Return the [X, Y] coordinate for the center point of the cell that contains the specified text.  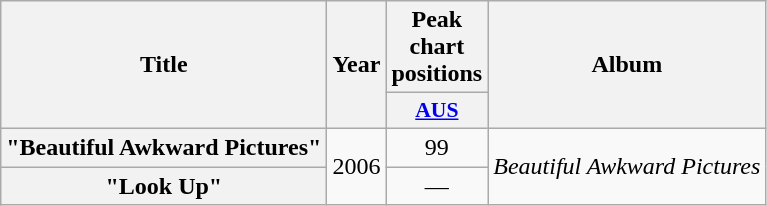
Beautiful Awkward Pictures [627, 166]
"Beautiful Awkward Pictures" [164, 147]
Year [356, 65]
Album [627, 65]
"Look Up" [164, 185]
— [437, 185]
99 [437, 147]
Title [164, 65]
Peak chart positions [437, 47]
AUS [437, 111]
2006 [356, 166]
